Find where the given text appears and provide that cell's center as (X, Y) coordinate. 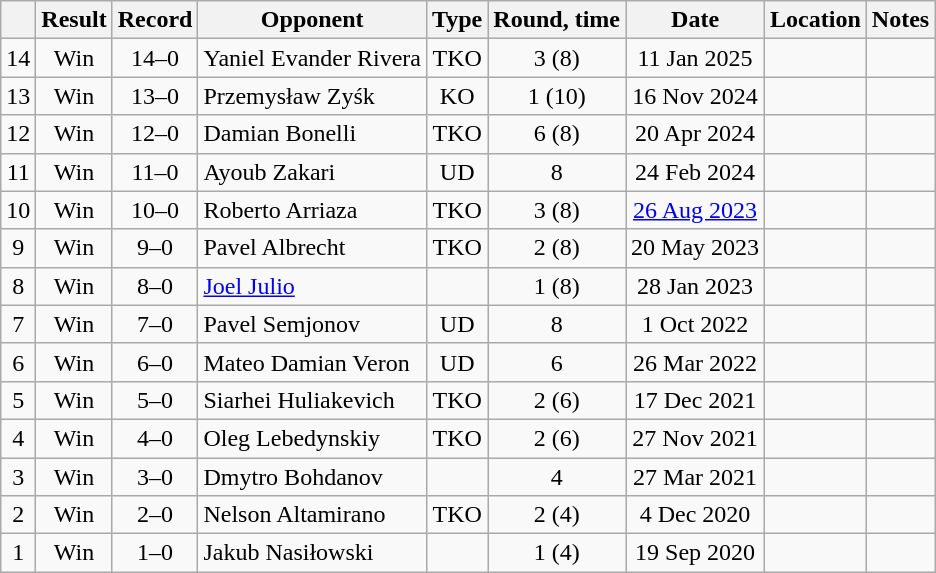
Location (816, 20)
Opponent (312, 20)
24 Feb 2024 (696, 172)
16 Nov 2024 (696, 96)
2 (18, 515)
12 (18, 134)
1 (18, 553)
Przemysław Zyśk (312, 96)
1 (4) (557, 553)
3 (18, 477)
4 Dec 2020 (696, 515)
11 (18, 172)
Date (696, 20)
7–0 (155, 324)
2–0 (155, 515)
Round, time (557, 20)
20 Apr 2024 (696, 134)
Roberto Arriaza (312, 210)
9–0 (155, 248)
2 (4) (557, 515)
Pavel Albrecht (312, 248)
Siarhei Huliakevich (312, 400)
26 Mar 2022 (696, 362)
Pavel Semjonov (312, 324)
5–0 (155, 400)
1 Oct 2022 (696, 324)
1 (8) (557, 286)
Result (74, 20)
19 Sep 2020 (696, 553)
6 (8) (557, 134)
2 (8) (557, 248)
20 May 2023 (696, 248)
Ayoub Zakari (312, 172)
1 (10) (557, 96)
17 Dec 2021 (696, 400)
1–0 (155, 553)
10 (18, 210)
7 (18, 324)
Record (155, 20)
11–0 (155, 172)
9 (18, 248)
8–0 (155, 286)
28 Jan 2023 (696, 286)
14–0 (155, 58)
Notes (900, 20)
Damian Bonelli (312, 134)
11 Jan 2025 (696, 58)
5 (18, 400)
27 Mar 2021 (696, 477)
6–0 (155, 362)
13–0 (155, 96)
26 Aug 2023 (696, 210)
Yaniel Evander Rivera (312, 58)
Mateo Damian Veron (312, 362)
Joel Julio (312, 286)
10–0 (155, 210)
Oleg Lebedynskiy (312, 438)
Type (456, 20)
27 Nov 2021 (696, 438)
Nelson Altamirano (312, 515)
14 (18, 58)
Jakub Nasiłowski (312, 553)
4–0 (155, 438)
Dmytro Bohdanov (312, 477)
13 (18, 96)
3–0 (155, 477)
KO (456, 96)
12–0 (155, 134)
